Capture the cell that displays the provided text and extract its [x, y] central coordinate. 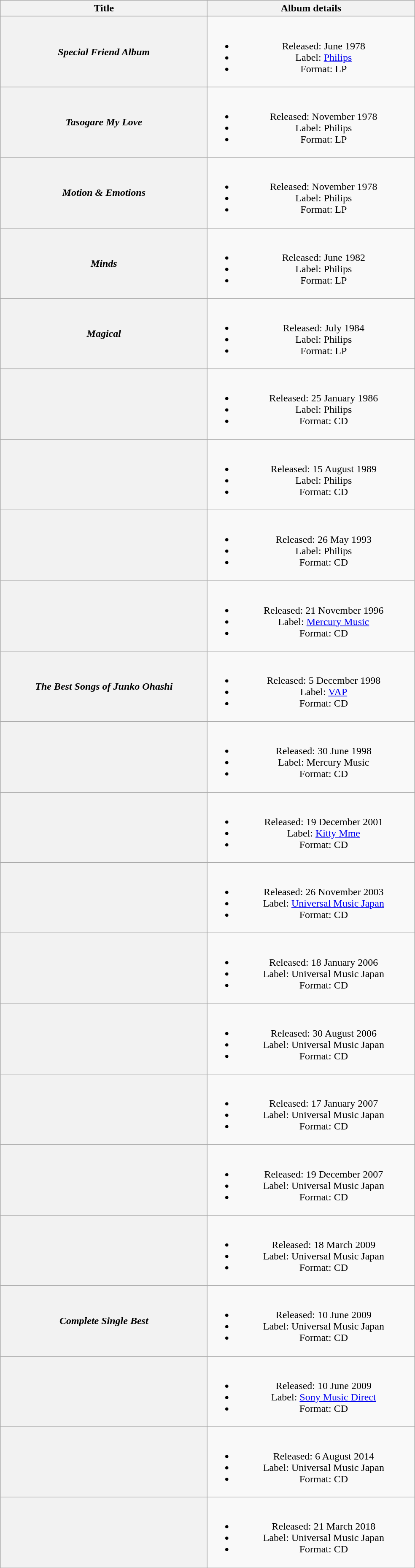
Album details [311, 8]
Complete Single Best [104, 1321]
Released: 25 January 1986Label: PhilipsFormat: CD [311, 404]
Released: 30 June 1998Label: Mercury MusicFormat: CD [311, 756]
The Best Songs of Junko Ohashi [104, 686]
Released: June 1978Label: PhilipsFormat: LP [311, 51]
Released: 19 December 2007Label: Universal Music JapanFormat: CD [311, 1180]
Released: 18 March 2009Label: Universal Music JapanFormat: CD [311, 1250]
Released: 21 March 2018Label: Universal Music JapanFormat: CD [311, 1532]
Released: 21 November 1996Label: Mercury MusicFormat: CD [311, 615]
Magical [104, 333]
Minds [104, 263]
Motion & Emotions [104, 192]
Released: 10 June 2009Label: Universal Music JapanFormat: CD [311, 1321]
Released: 18 January 2006Label: Universal Music JapanFormat: CD [311, 968]
Tasogare My Love [104, 122]
Released: 10 June 2009Label: Sony Music DirectFormat: CD [311, 1391]
Released: July 1984Label: PhilipsFormat: LP [311, 333]
Special Friend Album [104, 51]
Released: 5 December 1998Label: VAPFormat: CD [311, 686]
Released: 30 August 2006Label: Universal Music JapanFormat: CD [311, 1039]
Released: June 1982Label: PhilipsFormat: LP [311, 263]
Released: 6 August 2014Label: Universal Music JapanFormat: CD [311, 1462]
Released: 15 August 1989Label: PhilipsFormat: CD [311, 474]
Released: 19 December 2001Label: Kitty MmeFormat: CD [311, 827]
Released: 26 May 1993Label: PhilipsFormat: CD [311, 545]
Released: 26 November 2003Label: Universal Music JapanFormat: CD [311, 898]
Released: 17 January 2007Label: Universal Music JapanFormat: CD [311, 1109]
Title [104, 8]
